Detect which cell encompasses the target text, then output its (X, Y) center coordinate. 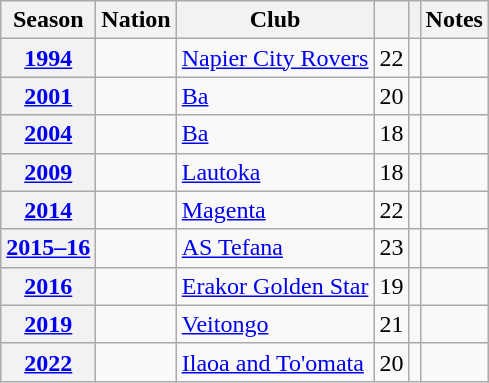
Season (48, 20)
Erakor Golden Star (275, 286)
Napier City Rovers (275, 58)
2022 (48, 362)
19 (392, 286)
2015–16 (48, 248)
Magenta (275, 210)
2014 (48, 210)
2009 (48, 172)
1994 (48, 58)
Nation (136, 20)
21 (392, 324)
Ilaoa and To'omata (275, 362)
Club (275, 20)
Veitongo (275, 324)
2019 (48, 324)
Lautoka (275, 172)
2001 (48, 96)
2004 (48, 134)
AS Tefana (275, 248)
2016 (48, 286)
23 (392, 248)
Notes (454, 20)
